For the text-containing cell, return its midpoint in [X, Y] coordinate format. 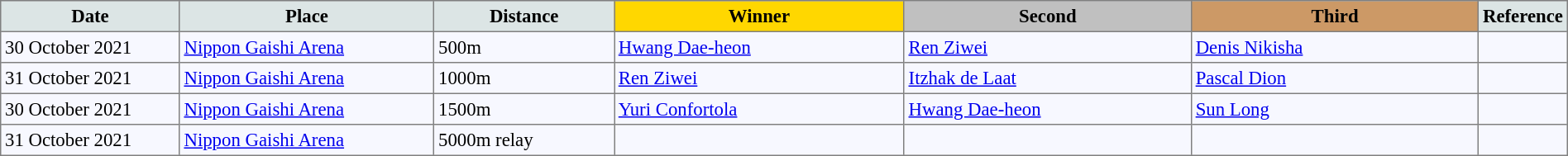
Distance [524, 17]
1500m [524, 109]
Itzhak de Laat [1047, 78]
Sun Long [1335, 109]
1000m [524, 78]
Denis Nikisha [1335, 47]
Pascal Dion [1335, 78]
Reference [1523, 17]
5000m relay [524, 140]
500m [524, 47]
Yuri Confortola [759, 109]
Place [307, 17]
Date [90, 17]
Third [1335, 17]
Winner [759, 17]
Second [1047, 17]
